Find where the given text appears and provide that cell's center as (X, Y) coordinate. 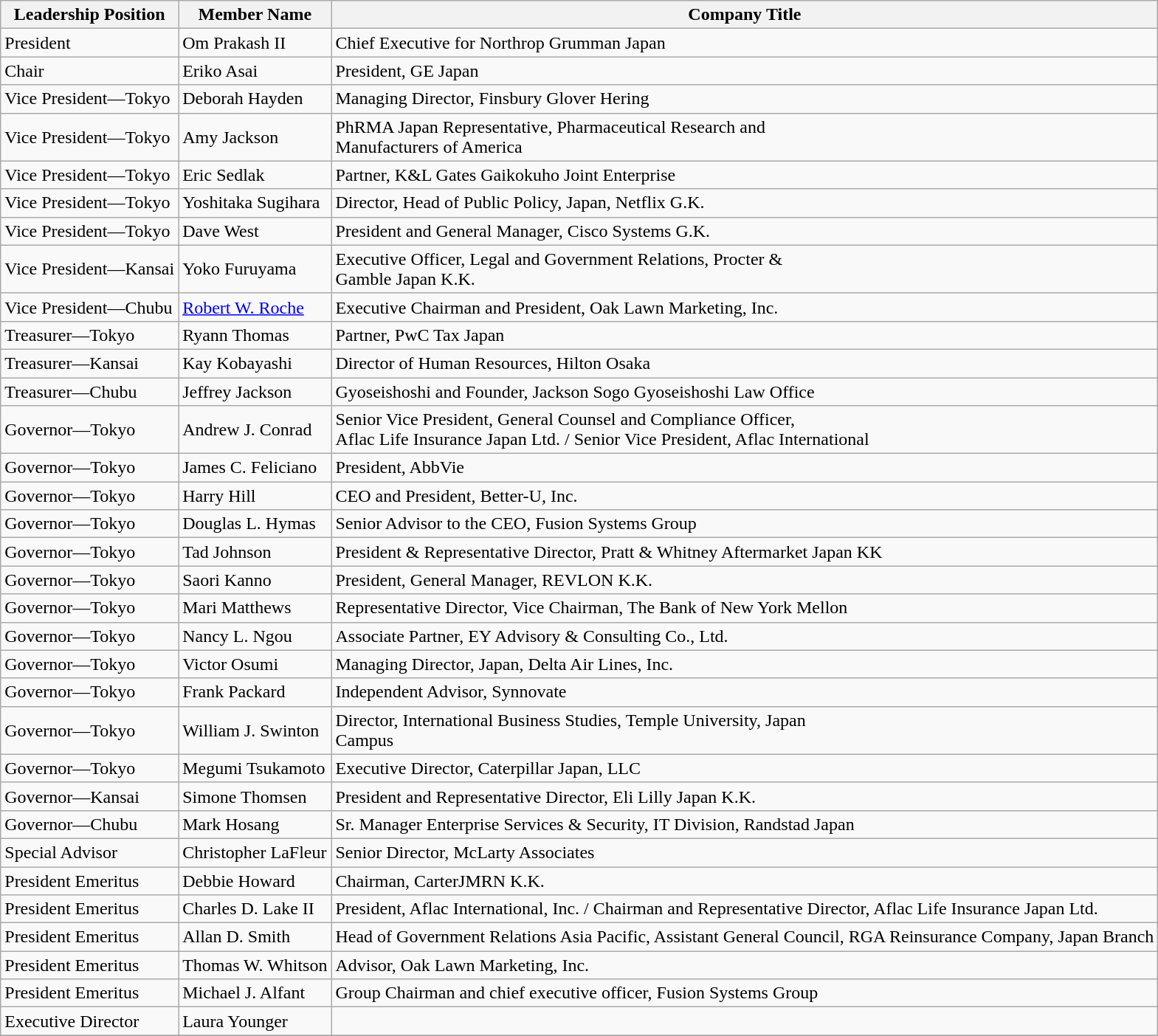
Director of Human Resources, Hilton Osaka (745, 363)
Michael J. Alfant (255, 993)
Victor Osumi (255, 664)
Governor—Chubu (90, 824)
Mark Hosang (255, 824)
Member Name (255, 15)
Managing Director, Japan, Delta Air Lines, Inc. (745, 664)
Treasurer—Chubu (90, 392)
Charles D. Lake II (255, 909)
President, Aflac International, Inc. / Chairman and Representative Director, Aflac Life Insurance Japan Ltd. (745, 909)
Eriko Asai (255, 71)
Independent Advisor, Synnovate (745, 692)
Frank Packard (255, 692)
President and General Manager, Cisco Systems G.K. (745, 231)
Vice President—Kansai (90, 269)
Partner, K&L Gates Gaikokuho Joint Enterprise (745, 175)
Nancy L. Ngou (255, 636)
Tad Johnson (255, 552)
President, General Manager, REVLON K.K. (745, 580)
Yoko Furuyama (255, 269)
Laura Younger (255, 1021)
Treasurer—Kansai (90, 363)
Ryann Thomas (255, 335)
Yoshitaka Sugihara (255, 203)
Mari Matthews (255, 608)
CEO and President, Better-U, Inc. (745, 496)
Associate Partner, EY Advisory & Consulting Co., Ltd. (745, 636)
Governor—Kansai (90, 796)
Kay Kobayashi (255, 363)
Robert W. Roche (255, 307)
Saori Kanno (255, 580)
President (90, 43)
Treasurer—Tokyo (90, 335)
President and Representative Director, Eli Lilly Japan K.K. (745, 796)
Megumi Tsukamoto (255, 768)
President, AbbVie (745, 468)
Simone Thomsen (255, 796)
Senior Vice President, General Counsel and Compliance Officer,Aflac Life Insurance Japan Ltd. / Senior Vice President, Aflac International (745, 429)
President, GE Japan (745, 71)
Amy Jackson (255, 137)
Harry Hill (255, 496)
Company Title (745, 15)
Om Prakash II (255, 43)
Advisor, Oak Lawn Marketing, Inc. (745, 965)
Douglas L. Hymas (255, 524)
Head of Government Relations Asia Pacific, Assistant General Council, RGA Reinsurance Company, Japan Branch (745, 937)
Chairman, CarterJMRN K.K. (745, 880)
Senior Advisor to the CEO, Fusion Systems Group (745, 524)
James C. Feliciano (255, 468)
Executive Director, Caterpillar Japan, LLC (745, 768)
Allan D. Smith (255, 937)
Thomas W. Whitson (255, 965)
Gyoseishoshi and Founder, Jackson Sogo Gyoseishoshi Law Office (745, 392)
Eric Sedlak (255, 175)
Representative Director, Vice Chairman, The Bank of New York Mellon (745, 608)
Special Advisor (90, 852)
Group Chairman and chief executive officer, Fusion Systems Group (745, 993)
Director, Head of Public Policy, Japan, Netflix G.K. (745, 203)
Senior Director, McLarty Associates (745, 852)
Debbie Howard (255, 880)
Andrew J. Conrad (255, 429)
William J. Swinton (255, 731)
Deborah Hayden (255, 99)
Jeffrey Jackson (255, 392)
Christopher LaFleur (255, 852)
Executive Officer, Legal and Government Relations, Procter &Gamble Japan K.K. (745, 269)
Leadership Position (90, 15)
Partner, PwC Tax Japan (745, 335)
PhRMA Japan Representative, Pharmaceutical Research andManufacturers of America (745, 137)
Vice President—Chubu (90, 307)
Chief Executive for Northrop Grumman Japan (745, 43)
Chair (90, 71)
Executive Chairman and President, Oak Lawn Marketing, Inc. (745, 307)
President & Representative Director, Pratt & Whitney Aftermarket Japan KK (745, 552)
Dave West (255, 231)
Executive Director (90, 1021)
Director, International Business Studies, Temple University, JapanCampus (745, 731)
Managing Director, Finsbury Glover Hering (745, 99)
Sr. Manager Enterprise Services & Security, IT Division, Randstad Japan (745, 824)
